Pinpoint the cell where the given text exists, returning its (x, y) midpoint coordinate. 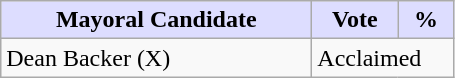
Acclaimed (383, 58)
Dean Backer (X) (156, 58)
Vote (355, 20)
% (426, 20)
Mayoral Candidate (156, 20)
